Search for the cell housing the specified text and yield its (X, Y) center coordinate. 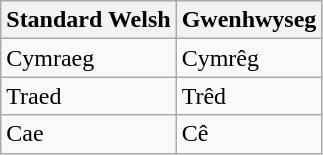
Cê (249, 134)
Trêd (249, 96)
Gwenhwyseg (249, 20)
Cae (88, 134)
Cymraeg (88, 58)
Traed (88, 96)
Cymrêg (249, 58)
Standard Welsh (88, 20)
